Identify which cell holds the provided text, then report its (X, Y) central coordinate. 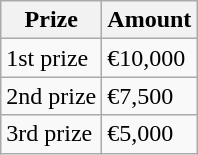
Amount (150, 20)
€7,500 (150, 96)
3rd prize (52, 134)
1st prize (52, 58)
2nd prize (52, 96)
€10,000 (150, 58)
Prize (52, 20)
€5,000 (150, 134)
